From the cell containing the given text, extract its center point as (X, Y) coordinate. 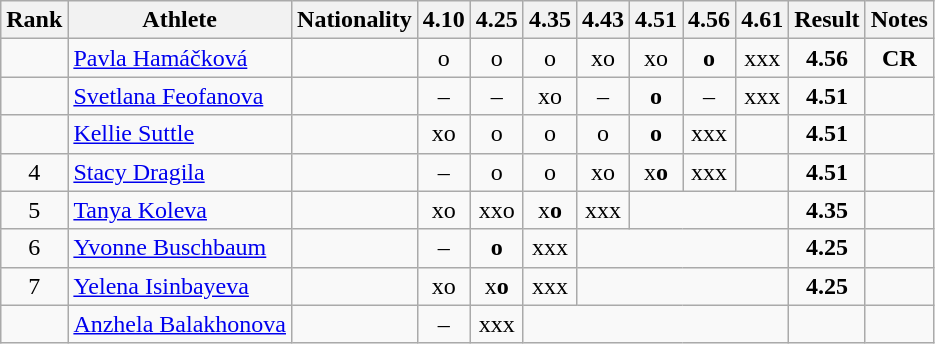
4.10 (444, 20)
4.61 (762, 20)
Pavla Hamáčková (180, 58)
Nationality (355, 20)
xxo (496, 210)
4 (34, 172)
Rank (34, 20)
Stacy Dragila (180, 172)
CR (899, 58)
Result (827, 20)
5 (34, 210)
Anzhela Balakhonova (180, 324)
Kellie Suttle (180, 134)
Athlete (180, 20)
7 (34, 286)
6 (34, 248)
Svetlana Feofanova (180, 96)
4.43 (602, 20)
Tanya Koleva (180, 210)
Yvonne Buschbaum (180, 248)
Yelena Isinbayeva (180, 286)
Notes (899, 20)
